For the text-containing cell, return its midpoint in [X, Y] coordinate format. 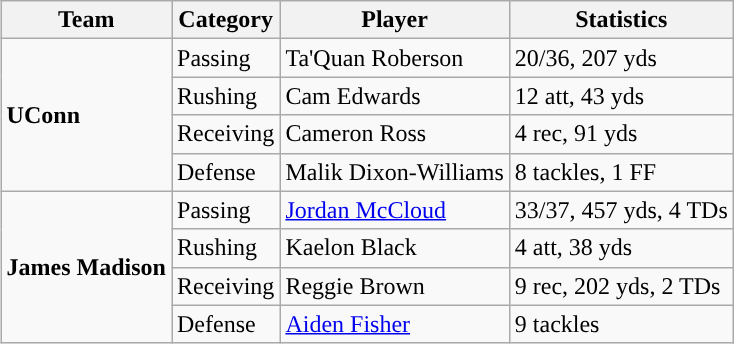
Ta'Quan Roberson [394, 58]
Reggie Brown [394, 286]
Cam Edwards [394, 96]
Category [226, 20]
James Madison [86, 267]
Kaelon Black [394, 248]
Aiden Fisher [394, 324]
4 rec, 91 yds [621, 134]
33/37, 457 yds, 4 TDs [621, 210]
Team [86, 20]
Cameron Ross [394, 134]
Statistics [621, 20]
20/36, 207 yds [621, 58]
8 tackles, 1 FF [621, 172]
9 tackles [621, 324]
9 rec, 202 yds, 2 TDs [621, 286]
UConn [86, 115]
12 att, 43 yds [621, 96]
Player [394, 20]
Jordan McCloud [394, 210]
4 att, 38 yds [621, 248]
Malik Dixon-Williams [394, 172]
